Provide the (X, Y) coordinate of the cell's center where the given text is located.  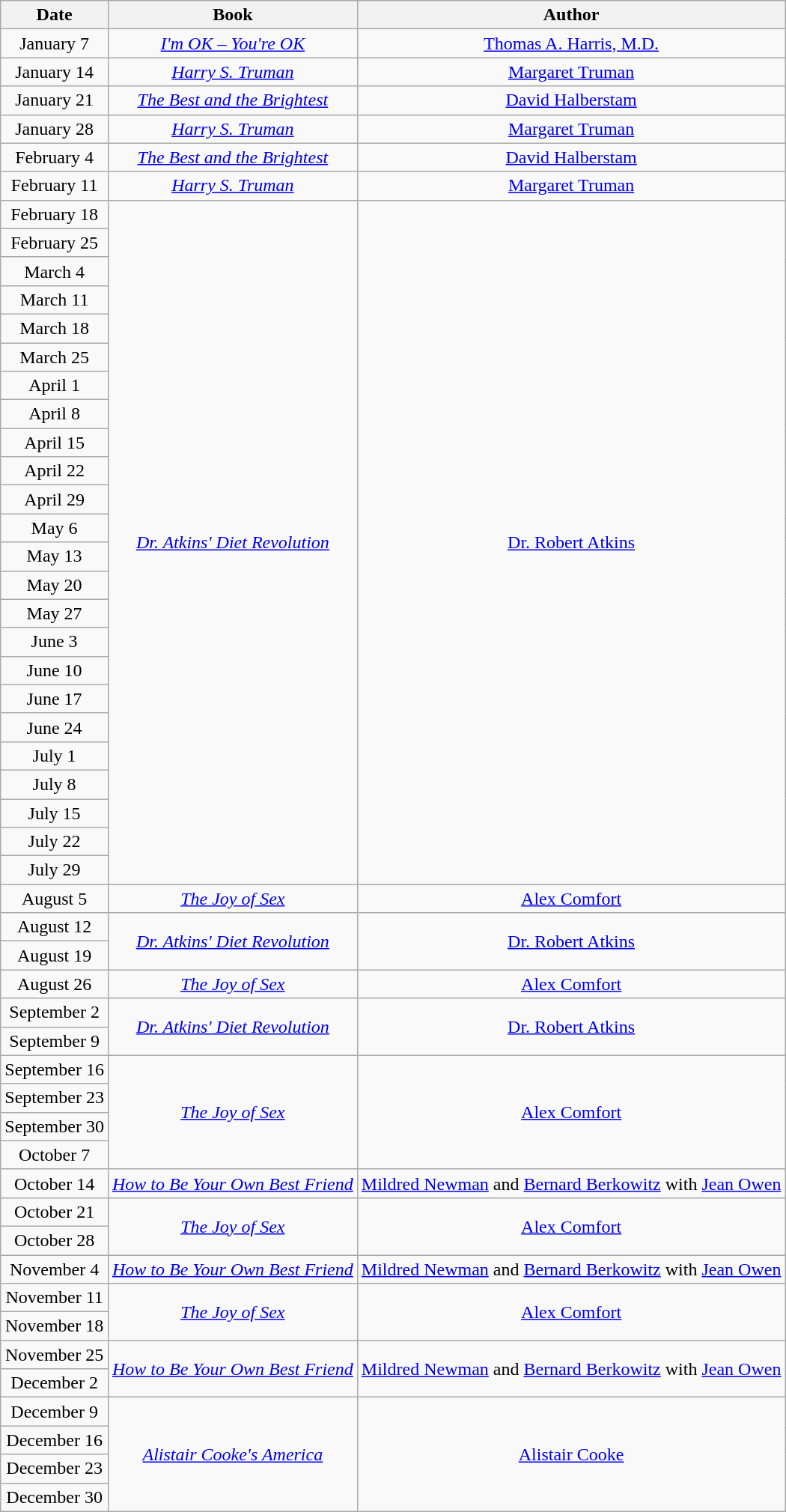
January 28 (55, 129)
August 26 (55, 984)
July 15 (55, 813)
Alistair Cooke (571, 1454)
March 4 (55, 271)
April 22 (55, 471)
September 23 (55, 1098)
May 27 (55, 613)
October 28 (55, 1240)
October 7 (55, 1155)
June 3 (55, 642)
September 9 (55, 1041)
July 29 (55, 870)
I'm OK – You're OK (232, 43)
October 14 (55, 1183)
July 1 (55, 756)
January 7 (55, 43)
December 23 (55, 1469)
August 19 (55, 956)
July 22 (55, 842)
May 20 (55, 585)
April 29 (55, 500)
September 16 (55, 1069)
March 25 (55, 357)
March 18 (55, 328)
April 15 (55, 443)
January 21 (55, 100)
December 2 (55, 1383)
May 13 (55, 556)
August 12 (55, 927)
Alistair Cooke's America (232, 1454)
November 25 (55, 1355)
December 30 (55, 1497)
October 21 (55, 1212)
February 4 (55, 157)
February 11 (55, 186)
December 16 (55, 1440)
February 25 (55, 243)
Book (232, 15)
February 18 (55, 214)
June 24 (55, 727)
November 18 (55, 1326)
November 4 (55, 1269)
July 8 (55, 784)
November 11 (55, 1298)
September 30 (55, 1126)
April 1 (55, 386)
April 8 (55, 414)
Thomas A. Harris, M.D. (571, 43)
September 2 (55, 1012)
June 10 (55, 670)
January 14 (55, 72)
June 17 (55, 699)
Author (571, 15)
May 6 (55, 528)
March 11 (55, 300)
August 5 (55, 899)
Date (55, 15)
December 9 (55, 1412)
